For the text-containing cell, return its midpoint in (x, y) coordinate format. 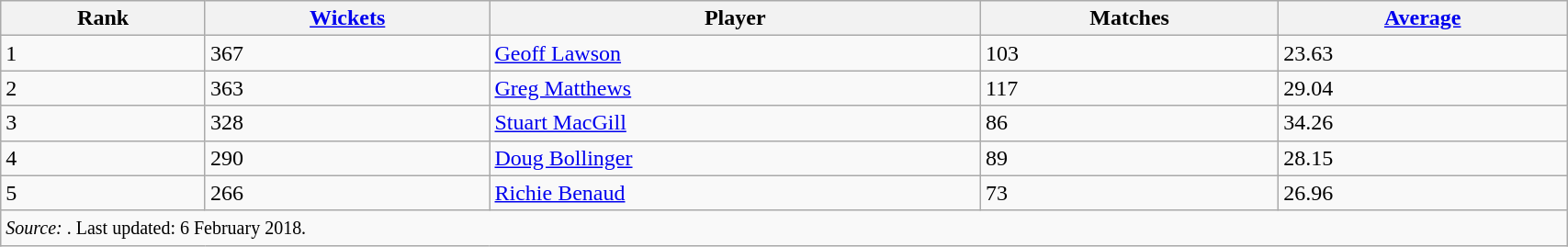
Stuart MacGill (735, 123)
4 (103, 158)
1 (103, 53)
103 (1129, 53)
Rank (103, 18)
266 (347, 193)
Player (735, 18)
328 (347, 123)
89 (1129, 158)
73 (1129, 193)
Wickets (347, 18)
Average (1423, 18)
34.26 (1423, 123)
5 (103, 193)
86 (1129, 123)
117 (1129, 88)
Richie Benaud (735, 193)
Source: . Last updated: 6 February 2018. (784, 228)
Doug Bollinger (735, 158)
Greg Matthews (735, 88)
290 (347, 158)
29.04 (1423, 88)
363 (347, 88)
23.63 (1423, 53)
Matches (1129, 18)
Geoff Lawson (735, 53)
2 (103, 88)
28.15 (1423, 158)
26.96 (1423, 193)
367 (347, 53)
3 (103, 123)
